Capture the cell that displays the provided text and extract its [X, Y] central coordinate. 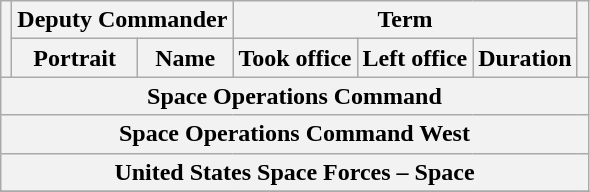
Took office [295, 58]
Duration [525, 58]
United States Space Forces – Space [294, 172]
Term [405, 20]
Left office [415, 58]
Portrait [75, 58]
Space Operations Command West [294, 134]
Space Operations Command [294, 96]
Deputy Commander [122, 20]
Name [186, 58]
